Capture the cell that displays the provided text and extract its [X, Y] central coordinate. 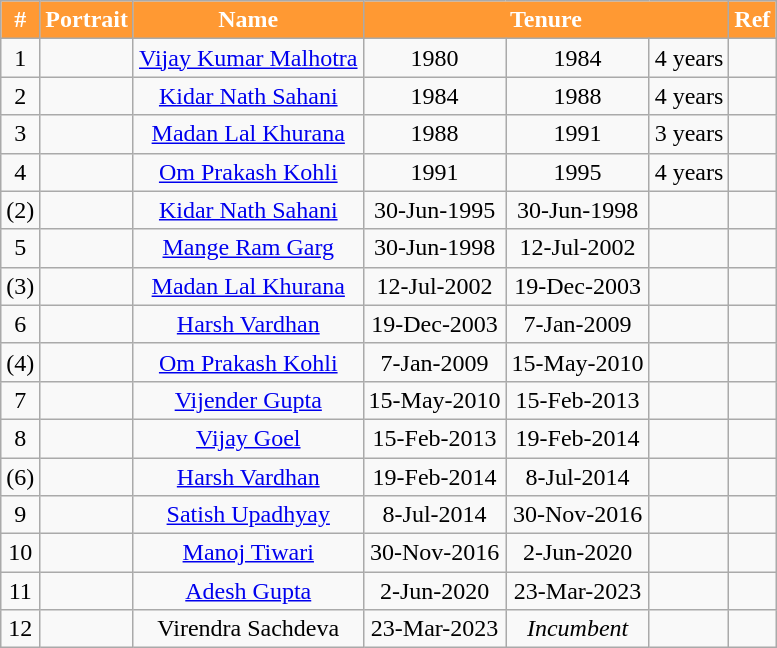
3 [20, 134]
6 [20, 324]
8 [20, 438]
Name [248, 20]
Adesh Gupta [248, 591]
(6) [20, 477]
Mange Ram Garg [248, 248]
4 [20, 172]
Virendra Sachdeva [248, 629]
10 [20, 553]
12 [20, 629]
Vijay Goel [248, 438]
Tenure [546, 20]
Ref [752, 20]
9 [20, 515]
7 [20, 400]
2 [20, 96]
3 years [689, 134]
11 [20, 591]
(3) [20, 286]
Vijender Gupta [248, 400]
Satish Upadhyay [248, 515]
# [20, 20]
30-Jun-1995 [434, 210]
Manoj Tiwari [248, 553]
Vijay Kumar Malhotra [248, 58]
(4) [20, 362]
Incumbent [578, 629]
1995 [578, 172]
5 [20, 248]
1 [20, 58]
1980 [434, 58]
Portrait [87, 20]
(2) [20, 210]
